Return the [X, Y] coordinate for the center point of the cell that contains the specified text.  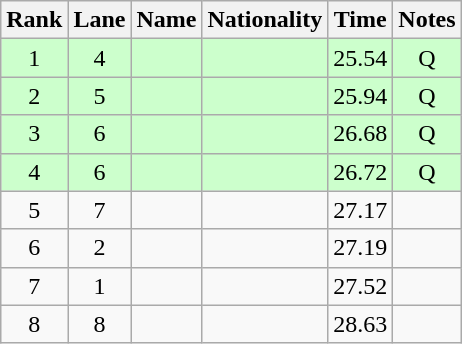
Notes [427, 20]
Name [166, 20]
25.54 [360, 58]
27.52 [360, 286]
27.17 [360, 210]
Rank [34, 20]
28.63 [360, 324]
Nationality [265, 20]
3 [34, 134]
25.94 [360, 96]
27.19 [360, 248]
Lane [100, 20]
Time [360, 20]
26.72 [360, 172]
26.68 [360, 134]
